Provide the (x, y) coordinate of the cell's center where the given text is located.  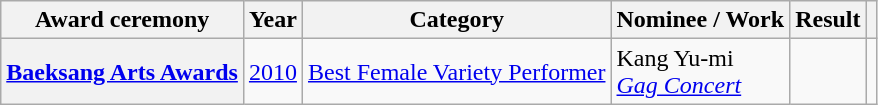
Year (272, 20)
Category (456, 20)
Nominee / Work (700, 20)
2010 (272, 72)
Result (828, 20)
Baeksang Arts Awards (122, 72)
Award ceremony (122, 20)
Kang Yu-mi Gag Concert (700, 72)
Best Female Variety Performer (456, 72)
